Search for the cell housing the specified text and yield its [X, Y] center coordinate. 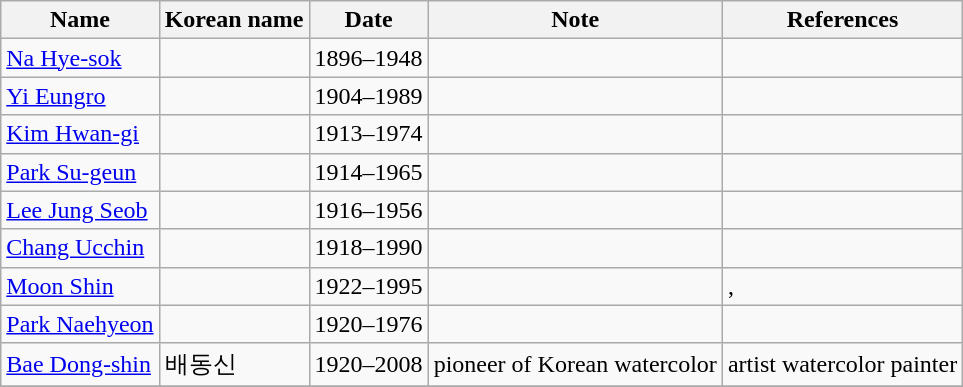
1914–1965 [368, 172]
1913–1974 [368, 134]
배동신 [234, 364]
1922–1995 [368, 286]
1918–1990 [368, 248]
Kim Hwan-gi [80, 134]
Chang Ucchin [80, 248]
Park Naehyeon [80, 324]
1896–1948 [368, 58]
Park Su-geun [80, 172]
Name [80, 20]
1920–2008 [368, 364]
1904–1989 [368, 96]
1916–1956 [368, 210]
Bae Dong-shin [80, 364]
, [842, 286]
1920–1976 [368, 324]
Date [368, 20]
Yi Eungro [80, 96]
Moon Shin [80, 286]
Korean name [234, 20]
pioneer of Korean watercolor [575, 364]
Na Hye-sok [80, 58]
Note [575, 20]
artist watercolor painter [842, 364]
References [842, 20]
Lee Jung Seob [80, 210]
